Provide the [X, Y] coordinate of the cell's center where the given text is located.  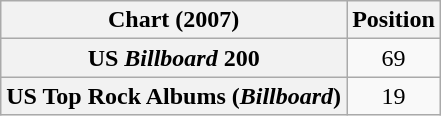
69 [394, 58]
US Billboard 200 [174, 58]
Chart (2007) [174, 20]
US Top Rock Albums (Billboard) [174, 96]
Position [394, 20]
19 [394, 96]
